Capture the cell that displays the provided text and extract its [x, y] central coordinate. 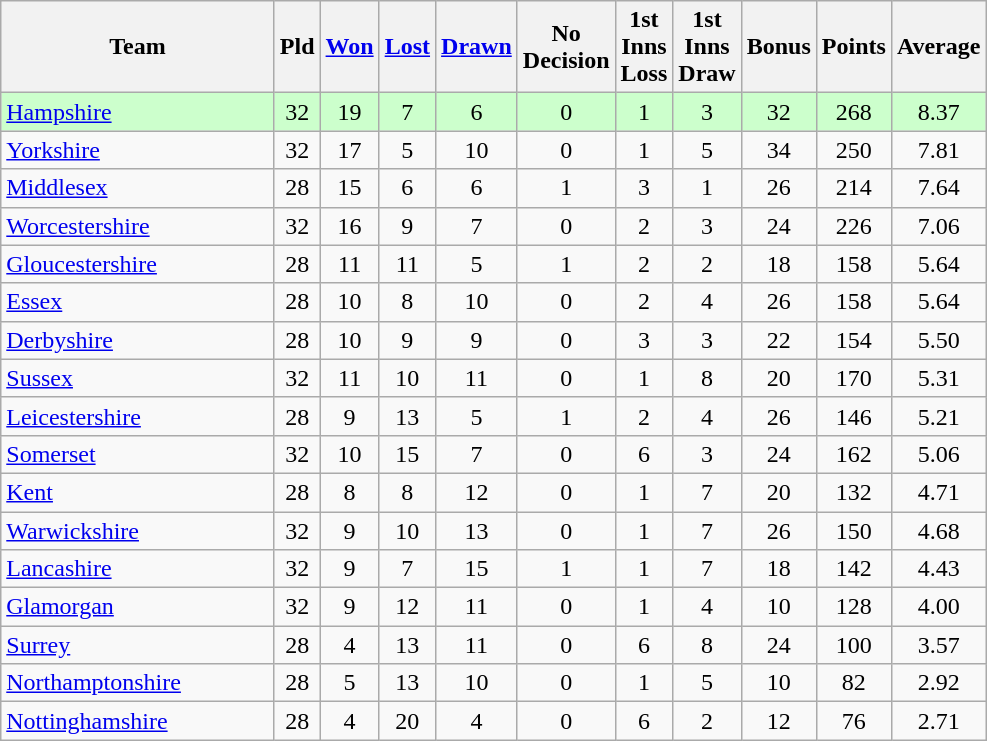
5.50 [938, 340]
Nottinghamshire [138, 721]
Won [350, 47]
8.37 [938, 112]
Average [938, 47]
7.06 [938, 226]
Surrey [138, 645]
146 [854, 416]
Essex [138, 302]
Team [138, 47]
Leicestershire [138, 416]
250 [854, 150]
100 [854, 645]
Middlesex [138, 188]
4.68 [938, 531]
34 [778, 150]
1st Inns Draw [707, 47]
132 [854, 492]
150 [854, 531]
154 [854, 340]
82 [854, 683]
5.21 [938, 416]
Drawn [477, 47]
5.31 [938, 378]
2.71 [938, 721]
5.06 [938, 454]
Lancashire [138, 569]
226 [854, 226]
7.64 [938, 188]
22 [778, 340]
Derbyshire [138, 340]
Pld [297, 47]
1st Inns Loss [644, 47]
Sussex [138, 378]
268 [854, 112]
76 [854, 721]
214 [854, 188]
Hampshire [138, 112]
7.81 [938, 150]
16 [350, 226]
19 [350, 112]
142 [854, 569]
Northamptonshire [138, 683]
4.00 [938, 607]
162 [854, 454]
Bonus [778, 47]
2.92 [938, 683]
Kent [138, 492]
Glamorgan [138, 607]
Warwickshire [138, 531]
Lost [407, 47]
4.71 [938, 492]
Somerset [138, 454]
Points [854, 47]
3.57 [938, 645]
128 [854, 607]
No Decision [566, 47]
Gloucestershire [138, 264]
4.43 [938, 569]
Worcestershire [138, 226]
17 [350, 150]
Yorkshire [138, 150]
170 [854, 378]
